Extract the [x, y] coordinate from the center of the cell holding the provided text.  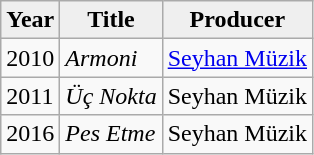
Title [111, 20]
Üç Nokta [111, 96]
Pes Etme [111, 134]
2010 [30, 58]
Producer [237, 20]
Armoni [111, 58]
Year [30, 20]
2016 [30, 134]
2011 [30, 96]
